Pinpoint the cell where the given text exists, returning its [x, y] midpoint coordinate. 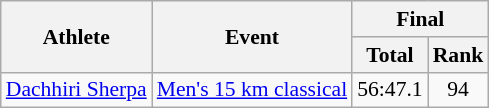
56:47.1 [390, 90]
Total [390, 55]
Final [420, 19]
Dachhiri Sherpa [76, 90]
94 [458, 90]
Rank [458, 55]
Men's 15 km classical [252, 90]
Athlete [76, 36]
Event [252, 36]
